Locate the cell with the specified text and output its (x, y) center coordinate. 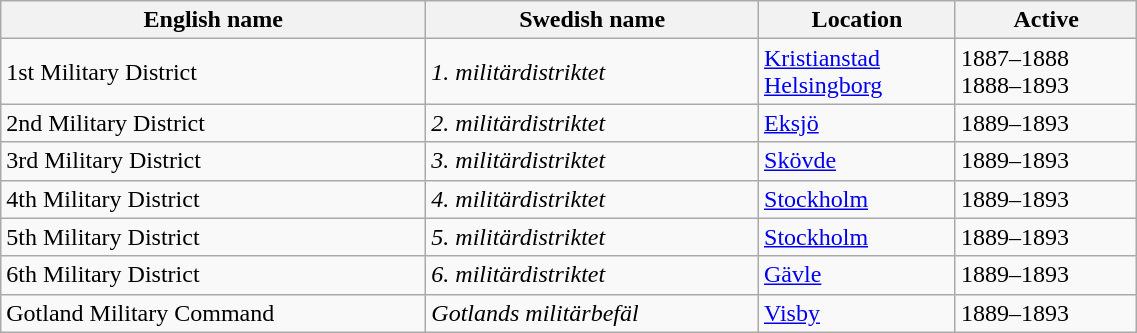
English name (214, 20)
3rd Military District (214, 161)
1. militärdistriktet (592, 72)
Swedish name (592, 20)
Active (1046, 20)
1st Military District (214, 72)
KristianstadHelsingborg (858, 72)
4th Military District (214, 199)
4. militärdistriktet (592, 199)
3. militärdistriktet (592, 161)
Visby (858, 313)
6th Military District (214, 275)
Eksjö (858, 123)
Gotland Military Command (214, 313)
5. militärdistriktet (592, 237)
5th Military District (214, 237)
6. militärdistriktet (592, 275)
Gotlands militärbefäl (592, 313)
2. militärdistriktet (592, 123)
1887–18881888–1893 (1046, 72)
Skövde (858, 161)
Gävle (858, 275)
2nd Military District (214, 123)
Location (858, 20)
